For the text-containing cell, return its midpoint in (X, Y) coordinate format. 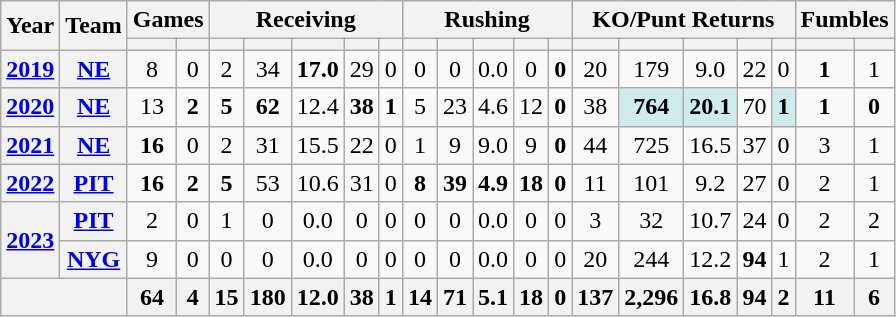
KO/Punt Returns (684, 20)
71 (454, 297)
2021 (30, 145)
6 (874, 297)
10.6 (318, 183)
64 (152, 297)
34 (268, 69)
16.8 (710, 297)
2019 (30, 69)
29 (362, 69)
39 (454, 183)
Games (168, 20)
NYG (94, 259)
725 (652, 145)
244 (652, 259)
24 (754, 221)
17.0 (318, 69)
Receiving (306, 20)
2,296 (652, 297)
Team (94, 26)
27 (754, 183)
15.5 (318, 145)
23 (454, 107)
2022 (30, 183)
12.0 (318, 297)
4.6 (492, 107)
9.2 (710, 183)
764 (652, 107)
44 (596, 145)
10.7 (710, 221)
Year (30, 26)
4.9 (492, 183)
2023 (30, 240)
20.1 (710, 107)
53 (268, 183)
70 (754, 107)
137 (596, 297)
179 (652, 69)
4 (193, 297)
12 (532, 107)
101 (652, 183)
16.5 (710, 145)
13 (152, 107)
5.1 (492, 297)
12.4 (318, 107)
14 (420, 297)
2020 (30, 107)
62 (268, 107)
180 (268, 297)
12.2 (710, 259)
Fumbles (844, 20)
37 (754, 145)
15 (226, 297)
32 (652, 221)
Rushing (486, 20)
